Scan for the cell matching the given text and deliver its [X, Y] coordinate at center. 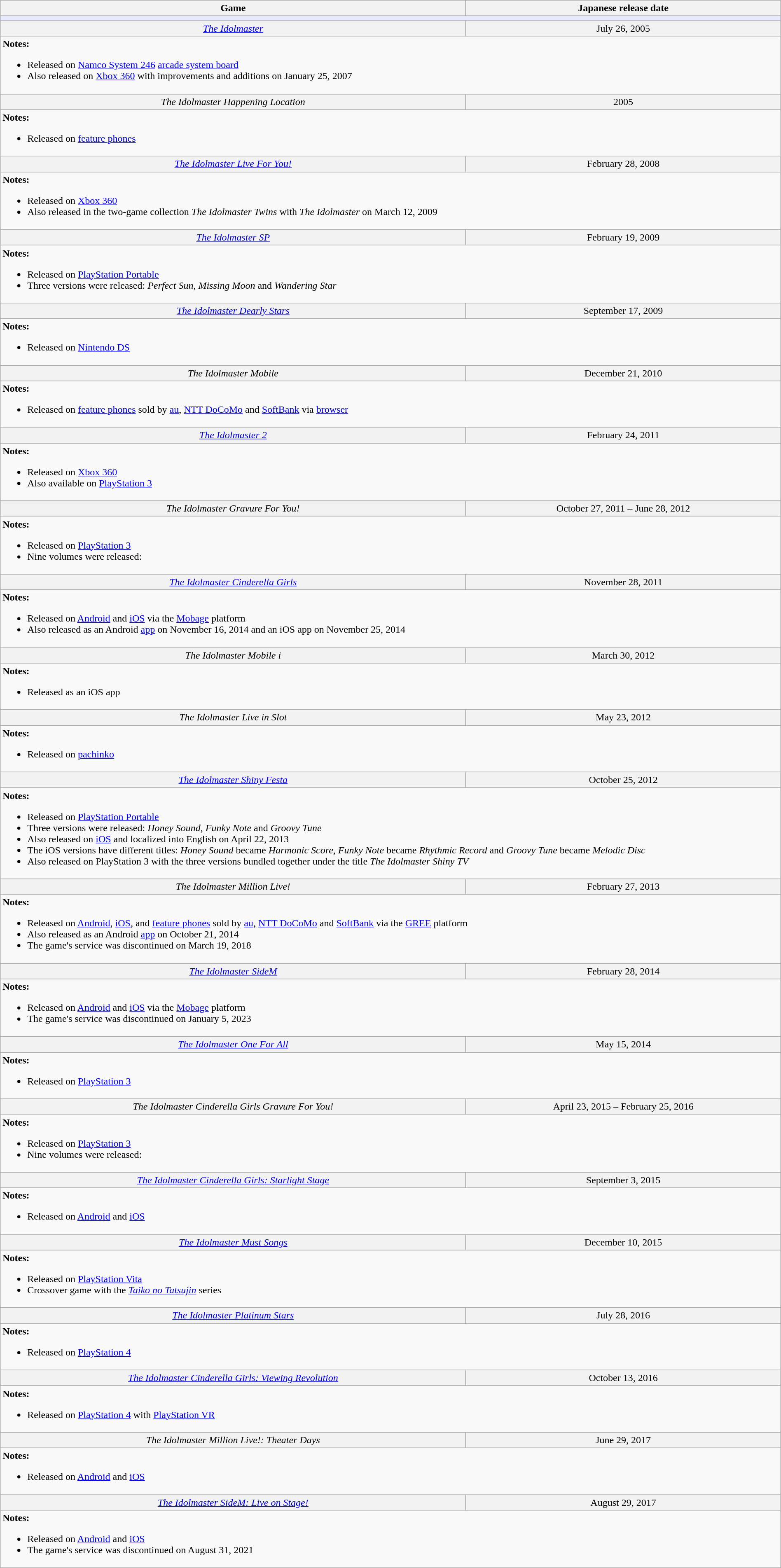
The Idolmaster [233, 28]
February 28, 2014 [623, 971]
Notes:Released on Xbox 360Also released in the two-game collection The Idolmaster Twins with The Idolmaster on March 12, 2009 [390, 201]
March 30, 2012 [623, 655]
Notes:Released on PlayStation 3 [390, 1076]
The Idolmaster Cinderella Girls Gravure For You! [233, 1107]
July 28, 2016 [623, 1316]
Notes:Released on Android and iOS via the Mobage platformThe game's service was discontinued on January 5, 2023 [390, 1008]
February 24, 2011 [623, 435]
Notes:Released on PlayStation PortableThree versions were released: Perfect Sun, Missing Moon and Wandering Star [390, 274]
February 28, 2008 [623, 164]
August 29, 2017 [623, 1502]
Notes:Released on feature phones [390, 133]
Notes:Released on PlayStation VitaCrossover game with the Taiko no Tatsujin series [390, 1279]
Japanese release date [623, 8]
June 29, 2017 [623, 1440]
The Idolmaster Live For You! [233, 164]
The Idolmaster SideM [233, 971]
May 23, 2012 [623, 717]
December 21, 2010 [623, 373]
The Idolmaster Happening Location [233, 102]
The Idolmaster SideM: Live on Stage! [233, 1502]
Notes:Released as an iOS app [390, 686]
October 25, 2012 [623, 780]
September 17, 2009 [623, 311]
February 27, 2013 [623, 886]
The Idolmaster Shiny Festa [233, 780]
Notes:Released on feature phones sold by au, NTT DoCoMo and SoftBank via browser [390, 404]
April 23, 2015 – February 25, 2016 [623, 1107]
July 26, 2005 [623, 28]
The Idolmaster Live in Slot [233, 717]
Notes:Released on Android and iOS via the Mobage platformAlso released as an Android app on November 16, 2014 and an iOS app on November 25, 2014 [390, 619]
The Idolmaster Gravure For You! [233, 509]
Notes:Released on pachinko [390, 749]
2005 [623, 102]
The Idolmaster Mobile [233, 373]
Notes:Released on Namco System 246 arcade system boardAlso released on Xbox 360 with improvements and additions on January 25, 2007 [390, 65]
The Idolmaster Cinderella Girls: Viewing Revolution [233, 1378]
February 19, 2009 [623, 237]
December 10, 2015 [623, 1242]
October 27, 2011 – June 28, 2012 [623, 509]
The Idolmaster SP [233, 237]
The Idolmaster Mobile i [233, 655]
Notes:Released on Android and iOSThe game's service was discontinued on August 31, 2021 [390, 1539]
Notes:Released on Nintendo DS [390, 342]
The Idolmaster Cinderella Girls [233, 582]
November 28, 2011 [623, 582]
May 15, 2014 [623, 1045]
The Idolmaster Must Songs [233, 1242]
Game [233, 8]
October 13, 2016 [623, 1378]
The Idolmaster 2 [233, 435]
Notes:Released on Xbox 360Also available on PlayStation 3 [390, 472]
The Idolmaster One For All [233, 1045]
The Idolmaster Dearly Stars [233, 311]
The Idolmaster Million Live!: Theater Days [233, 1440]
Notes:Released on PlayStation 4 [390, 1347]
The Idolmaster Platinum Stars [233, 1316]
Notes:Released on PlayStation 4 with PlayStation VR [390, 1409]
The Idolmaster Million Live! [233, 886]
September 3, 2015 [623, 1180]
The Idolmaster Cinderella Girls: Starlight Stage [233, 1180]
